Return (x, y) of the center of cell containing provided text 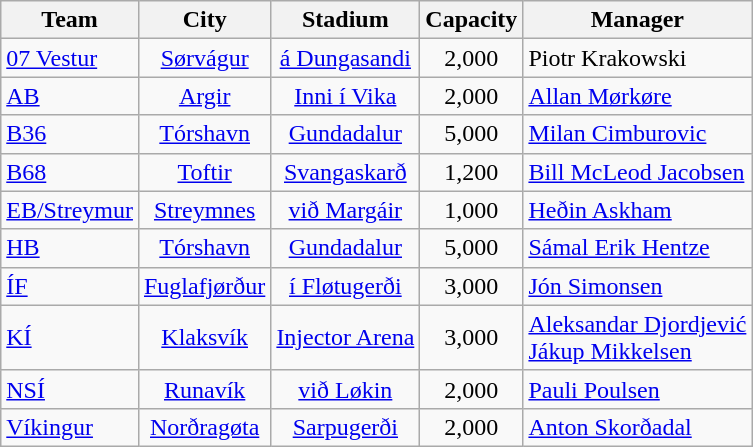
B36 (70, 134)
Aleksandar Djordjević Jákup Mikkelsen (638, 338)
1,000 (472, 210)
Fuglafjørður (204, 286)
Argir (204, 96)
Sarpugerði (346, 427)
KÍ (70, 338)
í Fløtugerði (346, 286)
NSÍ (70, 389)
Manager (638, 20)
07 Vestur (70, 58)
Milan Cimburovic (638, 134)
á Dungasandi (346, 58)
EB/Streymur (70, 210)
Injector Arena (346, 338)
Víkingur (70, 427)
Streymnes (204, 210)
City (204, 20)
Team (70, 20)
Capacity (472, 20)
Inni í Vika (346, 96)
Klaksvík (204, 338)
ÍF (70, 286)
Sámal Erik Hentze (638, 248)
Pauli Poulsen (638, 389)
AB (70, 96)
Heðin Askham (638, 210)
Stadium (346, 20)
1,200 (472, 172)
Sørvágur (204, 58)
við Løkin (346, 389)
Jón Simonsen (638, 286)
Allan Mørkøre (638, 96)
Norðragøta (204, 427)
Bill McLeod Jacobsen (638, 172)
Runavík (204, 389)
Svangaskarð (346, 172)
við Margáir (346, 210)
Toftir (204, 172)
HB (70, 248)
B68 (70, 172)
Anton Skorðadal (638, 427)
Piotr Krakowski (638, 58)
